Return the [x, y] coordinate for the center point of the cell that contains the specified text.  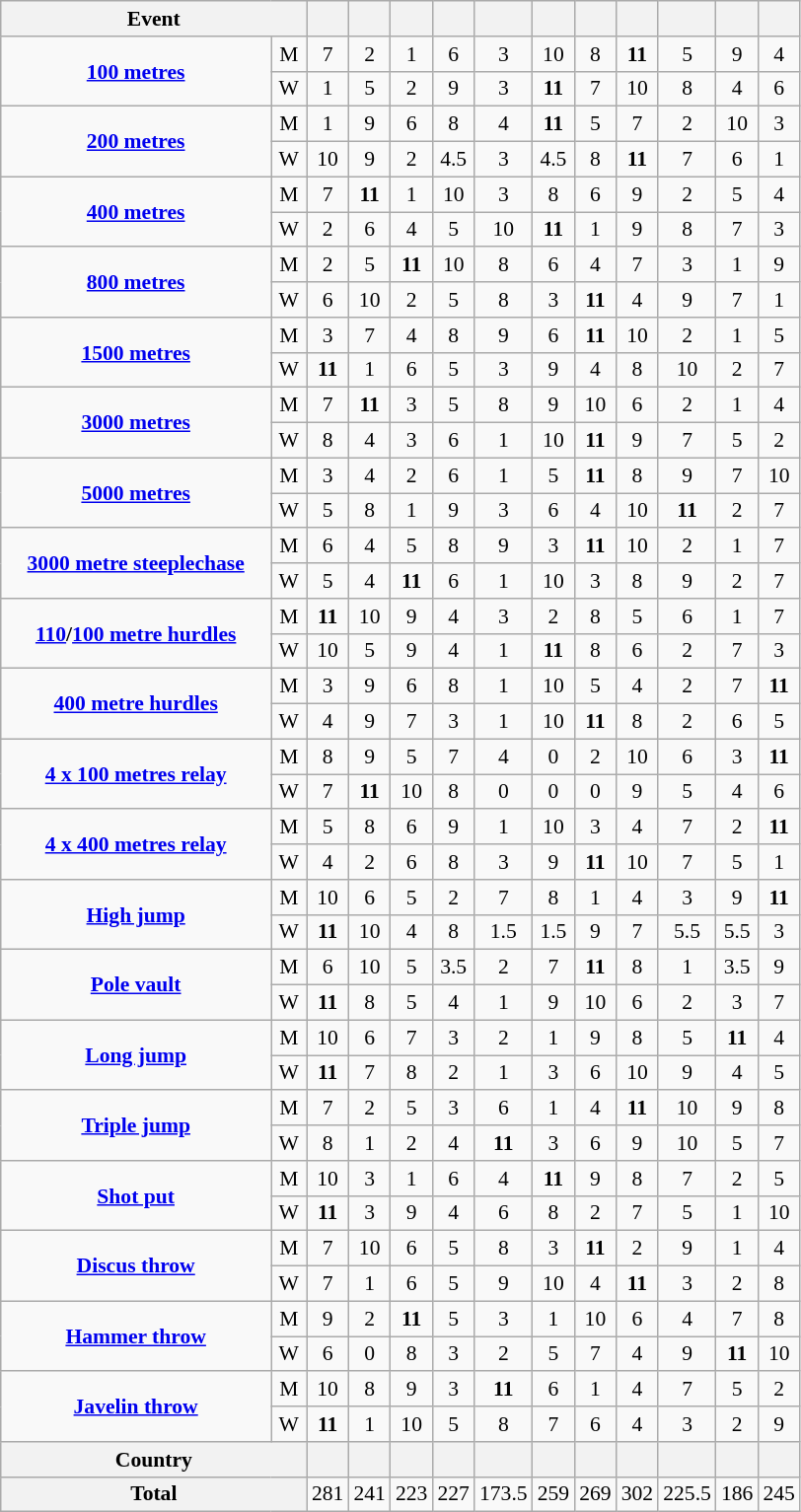
Event [154, 19]
3000 metres [136, 422]
Triple jump [136, 1126]
Javelin throw [136, 1406]
259 [554, 1494]
Hammer throw [136, 1335]
1500 metres [136, 353]
4 x 400 metres relay [136, 844]
241 [369, 1494]
223 [412, 1494]
Country [154, 1460]
Shot put [136, 1195]
245 [779, 1494]
3000 metre steeplechase [136, 564]
800 metres [136, 282]
200 metres [136, 142]
Total [154, 1494]
302 [637, 1494]
110/100 metre hurdles [136, 633]
400 metre hurdles [136, 704]
186 [738, 1494]
Pole vault [136, 984]
227 [454, 1494]
4 x 100 metres relay [136, 773]
400 metres [136, 211]
225.5 [687, 1494]
Discus throw [136, 1266]
100 metres [136, 71]
High jump [136, 915]
173.5 [503, 1494]
269 [596, 1494]
5000 metres [136, 493]
Long jump [136, 1055]
281 [328, 1494]
